From the cell containing the given text, extract its center point as [X, Y] coordinate. 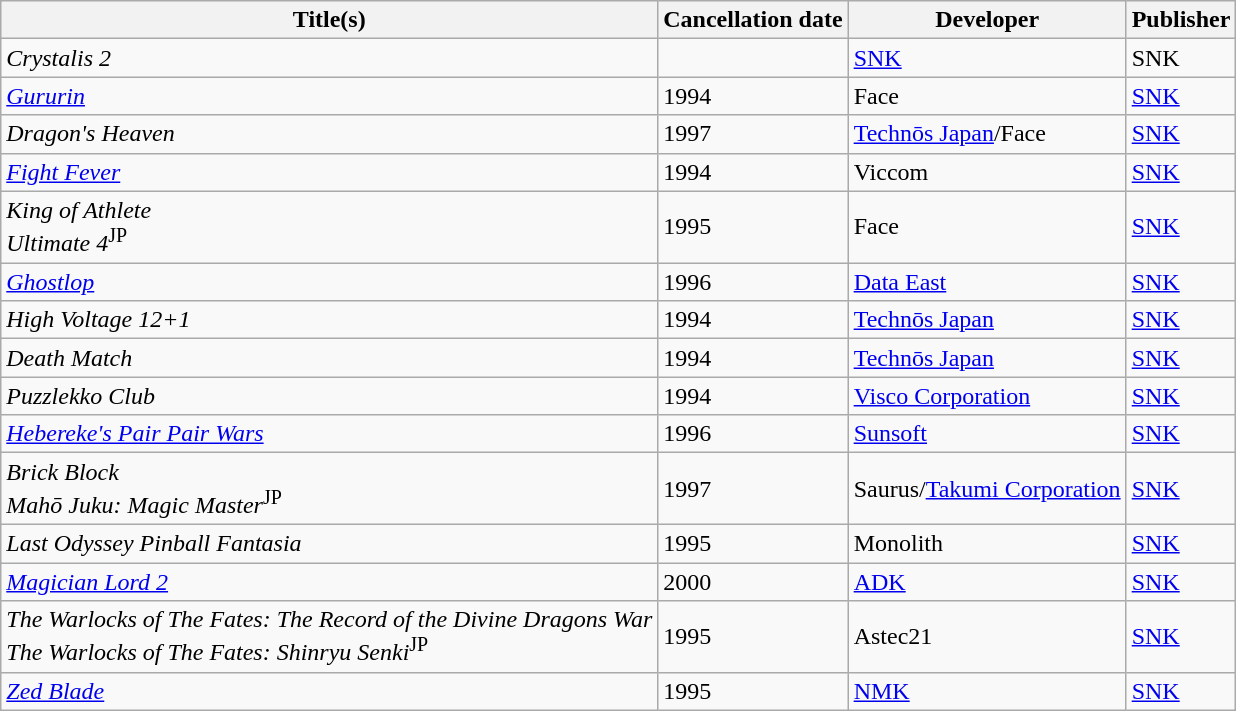
Developer [987, 20]
Death Match [330, 358]
2000 [753, 582]
King of AthleteUltimate 4JP [330, 227]
Publisher [1181, 20]
Magician Lord 2 [330, 582]
Gururin [330, 96]
Technōs Japan/Face [987, 134]
Brick BlockMahō Juku: Magic MasterJP [330, 489]
Dragon's Heaven [330, 134]
Crystalis 2 [330, 58]
Last Odyssey Pinball Fantasia [330, 543]
Saurus/Takumi Corporation [987, 489]
Zed Blade [330, 691]
The Warlocks of The Fates: The Record of the Divine Dragons WarThe Warlocks of The Fates: Shinryu SenkiJP [330, 637]
Monolith [987, 543]
Ghostlop [330, 282]
High Voltage 12+1 [330, 320]
Cancellation date [753, 20]
Data East [987, 282]
Title(s) [330, 20]
Fight Fever [330, 172]
Astec21 [987, 637]
Viccom [987, 172]
Puzzlekko Club [330, 396]
NMK [987, 691]
Sunsoft [987, 434]
ADK [987, 582]
Hebereke's Pair Pair Wars [330, 434]
Visco Corporation [987, 396]
